Determine the [X, Y] coordinate at the center of the cell enclosing the given text.  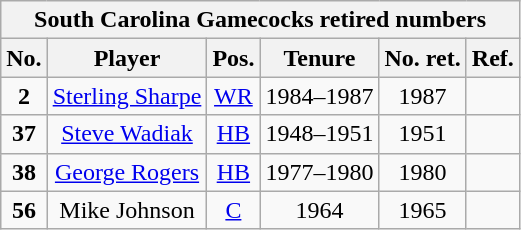
38 [24, 172]
No. [24, 58]
Tenure [320, 58]
Mike Johnson [127, 210]
No. ret. [422, 58]
37 [24, 134]
1977–1980 [320, 172]
1987 [422, 96]
Steve Wadiak [127, 134]
56 [24, 210]
2 [24, 96]
Pos. [234, 58]
Player [127, 58]
C [234, 210]
South Carolina Gamecocks retired numbers [260, 20]
WR [234, 96]
Sterling Sharpe [127, 96]
1965 [422, 210]
Ref. [492, 58]
1980 [422, 172]
1984–1987 [320, 96]
1948–1951 [320, 134]
1964 [320, 210]
George Rogers [127, 172]
1951 [422, 134]
